Determine the (x, y) coordinate at the center of the cell enclosing the given text.  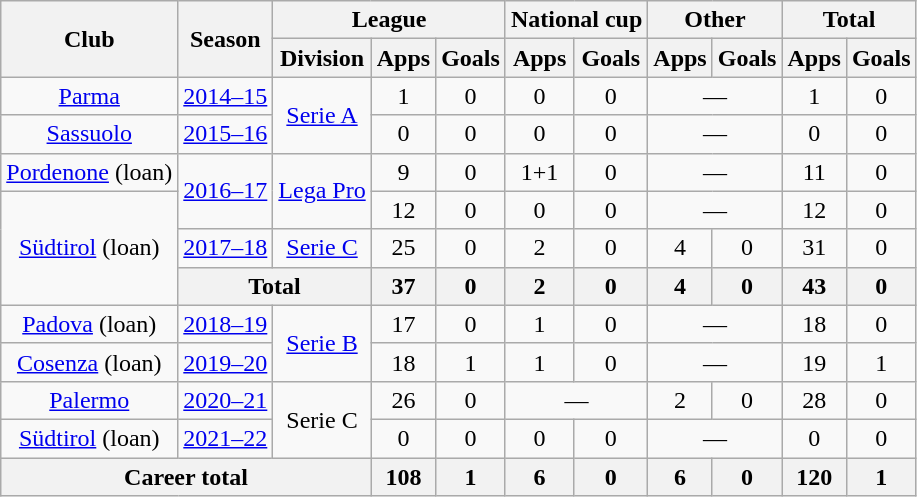
Season (226, 39)
2016–17 (226, 191)
Padova (loan) (90, 324)
Palermo (90, 400)
Cosenza (loan) (90, 362)
Career total (186, 477)
108 (403, 477)
Lega Pro (322, 191)
2017–18 (226, 248)
2021–22 (226, 438)
National cup (576, 20)
17 (403, 324)
Pordenone (loan) (90, 172)
31 (814, 248)
25 (403, 248)
2018–19 (226, 324)
43 (814, 286)
Club (90, 39)
120 (814, 477)
Parma (90, 96)
11 (814, 172)
Other (715, 20)
28 (814, 400)
League (390, 20)
Division (322, 58)
2014–15 (226, 96)
1+1 (539, 172)
2015–16 (226, 134)
Serie B (322, 343)
37 (403, 286)
Serie A (322, 115)
9 (403, 172)
19 (814, 362)
Sassuolo (90, 134)
26 (403, 400)
2020–21 (226, 400)
2019–20 (226, 362)
